Provide the (x, y) coordinate of the cell's center where the given text is located.  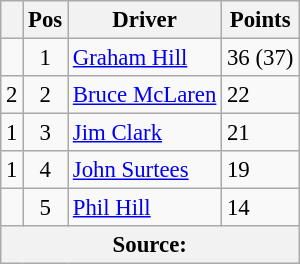
Driver (145, 20)
36 (37) (260, 58)
19 (260, 170)
4 (46, 170)
5 (46, 208)
21 (260, 133)
Points (260, 20)
Jim Clark (145, 133)
22 (260, 95)
Graham Hill (145, 58)
3 (46, 133)
John Surtees (145, 170)
Pos (46, 20)
Source: (150, 245)
14 (260, 208)
Phil Hill (145, 208)
Bruce McLaren (145, 95)
